Capture the cell that displays the provided text and extract its (X, Y) central coordinate. 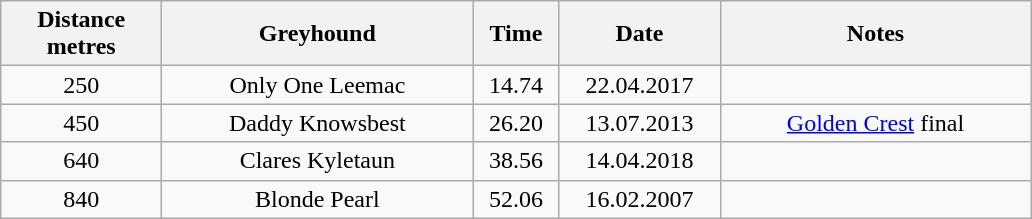
52.06 (516, 199)
38.56 (516, 161)
Time (516, 34)
Daddy Knowsbest (318, 123)
840 (82, 199)
Golden Crest final (876, 123)
13.07.2013 (640, 123)
640 (82, 161)
22.04.2017 (640, 85)
Only One Leemac (318, 85)
250 (82, 85)
Greyhound (318, 34)
450 (82, 123)
26.20 (516, 123)
14.04.2018 (640, 161)
16.02.2007 (640, 199)
Distancemetres (82, 34)
14.74 (516, 85)
Notes (876, 34)
Clares Kyletaun (318, 161)
Blonde Pearl (318, 199)
Date (640, 34)
